Locate the cell with the specified text and output its [x, y] center coordinate. 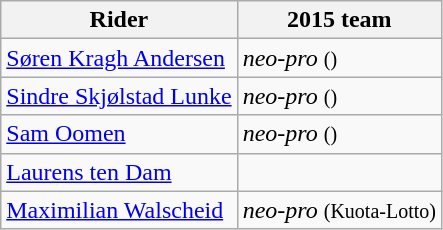
Sam Oomen [119, 134]
Laurens ten Dam [119, 172]
Sindre Skjølstad Lunke [119, 96]
Rider [119, 20]
Søren Kragh Andersen [119, 58]
2015 team [339, 20]
neo-pro (Kuota-Lotto) [339, 210]
Maximilian Walscheid [119, 210]
